Return the (X, Y) coordinate for the center point of the cell that contains the specified text.  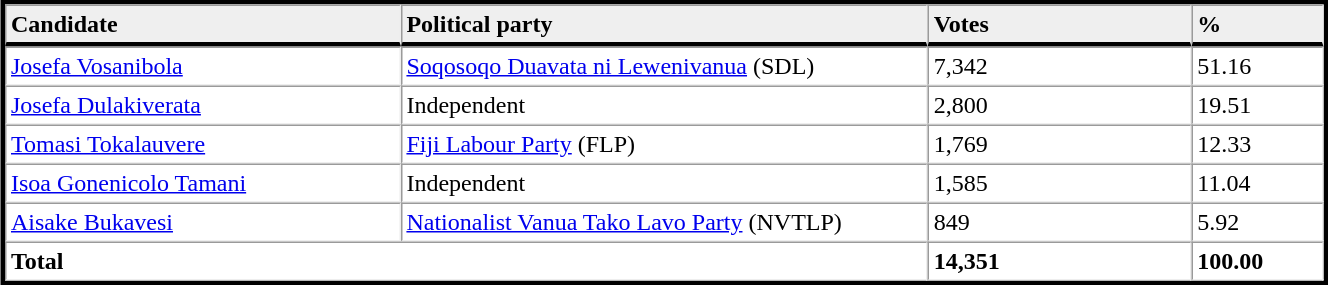
1,585 (1060, 184)
Isoa Gonenicolo Tamani (202, 184)
Tomasi Tokalauvere (202, 144)
11.04 (1257, 184)
Total (466, 262)
51.16 (1257, 66)
849 (1060, 222)
Josefa Dulakiverata (202, 106)
% (1257, 25)
12.33 (1257, 144)
Votes (1060, 25)
5.92 (1257, 222)
Fiji Labour Party (FLP) (664, 144)
Josefa Vosanibola (202, 66)
Candidate (202, 25)
Aisake Bukavesi (202, 222)
Nationalist Vanua Tako Lavo Party (NVTLP) (664, 222)
100.00 (1257, 262)
Political party (664, 25)
19.51 (1257, 106)
7,342 (1060, 66)
2,800 (1060, 106)
14,351 (1060, 262)
Soqosoqo Duavata ni Lewenivanua (SDL) (664, 66)
1,769 (1060, 144)
